Pinpoint the cell where the given text exists, returning its (x, y) midpoint coordinate. 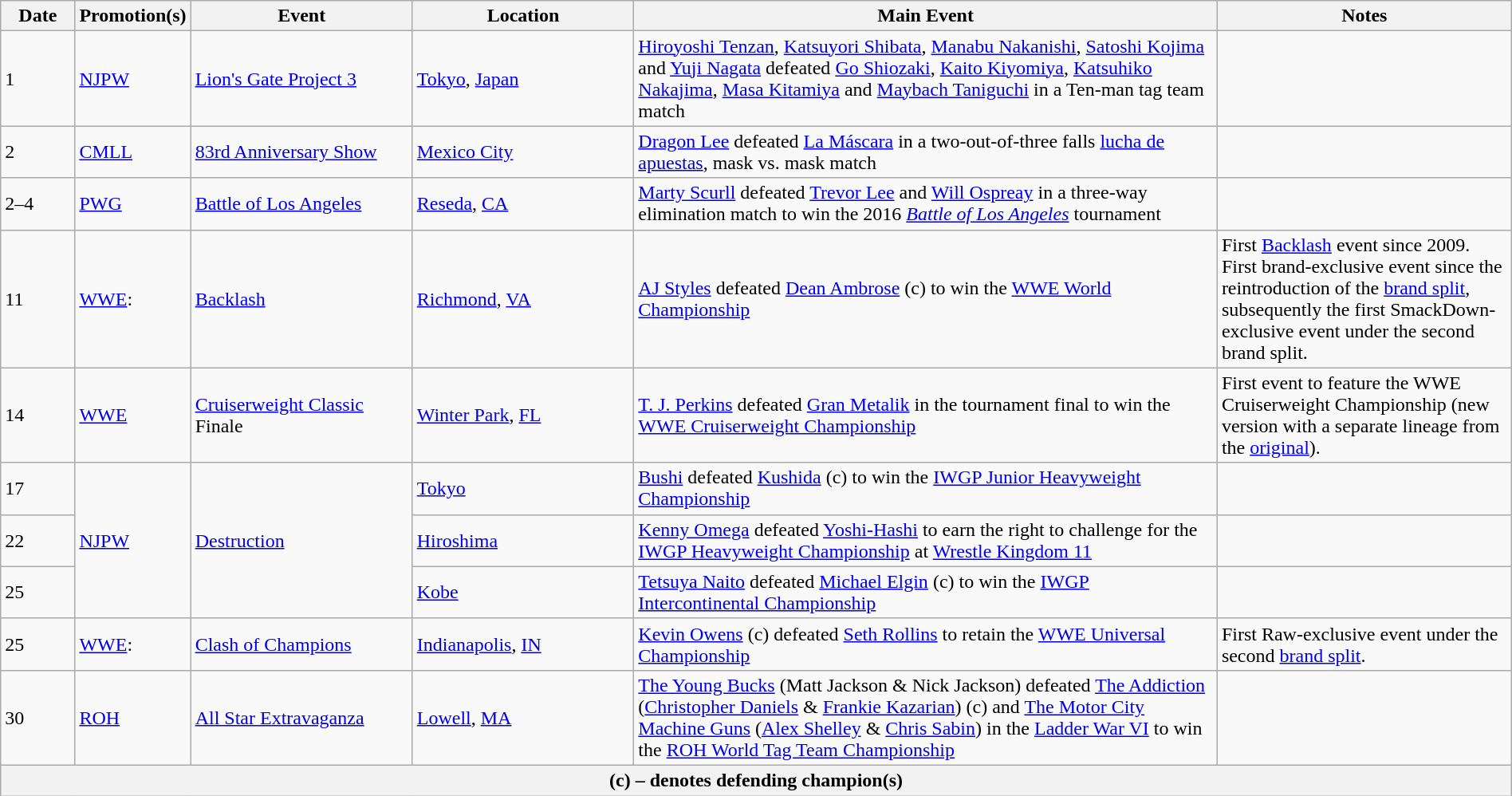
Main Event (926, 16)
First Raw-exclusive event under the second brand split. (1364, 644)
17 (38, 488)
Hiroshima (523, 541)
Bushi defeated Kushida (c) to win the IWGP Junior Heavyweight Championship (926, 488)
T. J. Perkins defeated Gran Metalik in the tournament final to win the WWE Cruiserweight Championship (926, 415)
22 (38, 541)
Kevin Owens (c) defeated Seth Rollins to retain the WWE Universal Championship (926, 644)
2 (38, 152)
Marty Scurll defeated Trevor Lee and Will Ospreay in a three-way elimination match to win the 2016 Battle of Los Angeles tournament (926, 204)
2–4 (38, 204)
83rd Anniversary Show (301, 152)
AJ Styles defeated Dean Ambrose (c) to win the WWE World Championship (926, 298)
Winter Park, FL (523, 415)
Reseda, CA (523, 204)
11 (38, 298)
ROH (132, 718)
14 (38, 415)
(c) – denotes defending champion(s) (756, 780)
Richmond, VA (523, 298)
Tokyo, Japan (523, 78)
Promotion(s) (132, 16)
Kenny Omega defeated Yoshi-Hashi to earn the right to challenge for the IWGP Heavyweight Championship at Wrestle Kingdom 11 (926, 541)
Dragon Lee defeated La Máscara in a two-out-of-three falls lucha de apuestas, mask vs. mask match (926, 152)
First event to feature the WWE Cruiserweight Championship (new version with a separate lineage from the original). (1364, 415)
CMLL (132, 152)
Lowell, MA (523, 718)
Cruiserweight Classic Finale (301, 415)
All Star Extravaganza (301, 718)
Kobe (523, 592)
1 (38, 78)
WWE (132, 415)
Clash of Champions (301, 644)
Tokyo (523, 488)
Event (301, 16)
Location (523, 16)
Lion's Gate Project 3 (301, 78)
Backlash (301, 298)
PWG (132, 204)
Notes (1364, 16)
30 (38, 718)
Date (38, 16)
Indianapolis, IN (523, 644)
Destruction (301, 541)
Battle of Los Angeles (301, 204)
Mexico City (523, 152)
Tetsuya Naito defeated Michael Elgin (c) to win the IWGP Intercontinental Championship (926, 592)
